For the text-containing cell, return its midpoint in [X, Y] coordinate format. 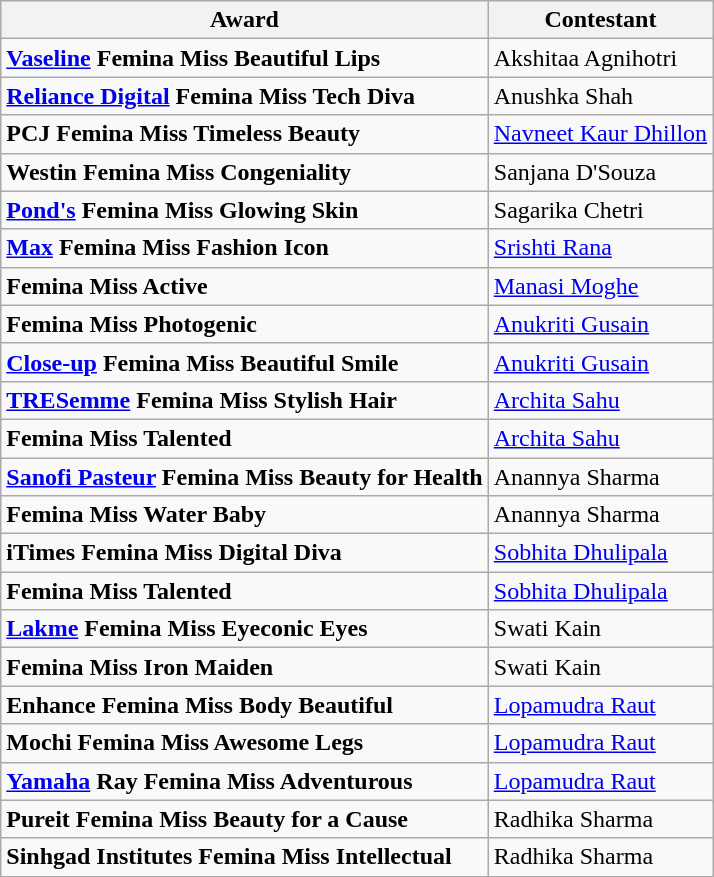
Lakme Femina Miss Eyeconic Eyes [245, 629]
Vaseline Femina Miss Beautiful Lips [245, 58]
Navneet Kaur Dhillon [600, 134]
Award [245, 20]
Pond's Femina Miss Glowing Skin [245, 210]
Yamaha Ray Femina Miss Adventurous [245, 781]
Femina Miss Photogenic [245, 324]
Sagarika Chetri [600, 210]
Manasi Moghe [600, 286]
Reliance Digital Femina Miss Tech Diva [245, 96]
Sanofi Pasteur Femina Miss Beauty for Health [245, 477]
Close-up Femina Miss Beautiful Smile [245, 362]
PCJ Femina Miss Timeless Beauty [245, 134]
Srishti Rana [600, 248]
Enhance Femina Miss Body Beautiful [245, 705]
Sinhgad Institutes Femina Miss Intellectual [245, 857]
Sanjana D'Souza [600, 172]
Max Femina Miss Fashion Icon [245, 248]
Contestant [600, 20]
Akshitaa Agnihotri [600, 58]
TRESemme Femina Miss Stylish Hair [245, 400]
iTimes Femina Miss Digital Diva [245, 553]
Anushka Shah [600, 96]
Mochi Femina Miss Awesome Legs [245, 743]
Femina Miss Iron Maiden [245, 667]
Westin Femina Miss Congeniality [245, 172]
Pureit Femina Miss Beauty for a Cause [245, 819]
Femina Miss Active [245, 286]
Femina Miss Water Baby [245, 515]
